Pinpoint the cell where the given text exists, returning its [X, Y] midpoint coordinate. 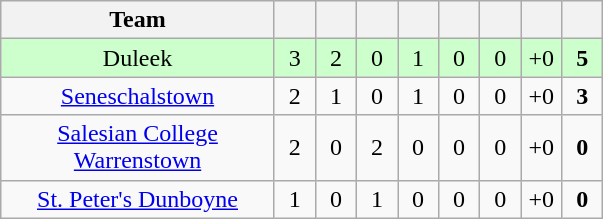
St. Peter's Dunboyne [138, 199]
Team [138, 20]
Duleek [138, 58]
Seneschalstown [138, 96]
5 [582, 58]
Salesian College Warrenstown [138, 148]
